Provide the (x, y) coordinate of the cell's center where the given text is located.  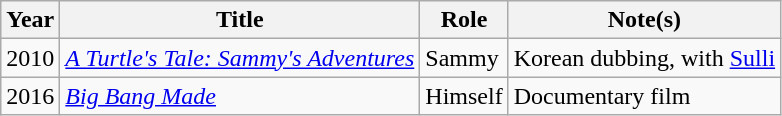
Korean dubbing, with Sulli (644, 58)
Big Bang Made (240, 96)
Note(s) (644, 20)
2010 (30, 58)
Sammy (464, 58)
Himself (464, 96)
Title (240, 20)
Documentary film (644, 96)
Role (464, 20)
Year (30, 20)
2016 (30, 96)
A Turtle's Tale: Sammy's Adventures (240, 58)
